Determine the (x, y) coordinate at the center of the cell enclosing the given text.  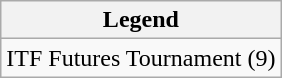
Legend (141, 20)
ITF Futures Tournament (9) (141, 58)
